Search for the cell housing the specified text and yield its [x, y] center coordinate. 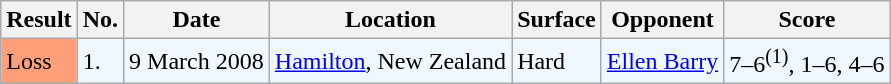
Hamilton, New Zealand [390, 62]
9 March 2008 [197, 62]
7–6(1), 1–6, 4–6 [807, 62]
Location [390, 20]
Surface [557, 20]
Loss [39, 62]
Date [197, 20]
1. [100, 62]
Opponent [662, 20]
Result [39, 20]
Score [807, 20]
Hard [557, 62]
No. [100, 20]
Ellen Barry [662, 62]
